Pinpoint the cell where the given text exists, returning its (X, Y) midpoint coordinate. 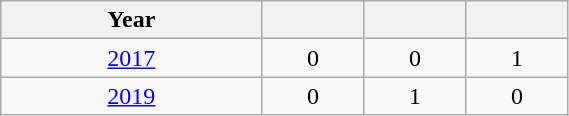
2019 (132, 96)
Year (132, 20)
2017 (132, 58)
